Detect which cell encompasses the target text, then output its [X, Y] center coordinate. 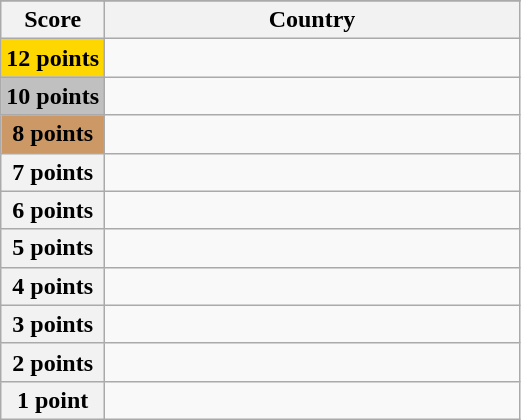
3 points [53, 324]
4 points [53, 286]
10 points [53, 96]
Country [312, 20]
6 points [53, 210]
7 points [53, 172]
12 points [53, 58]
2 points [53, 362]
1 point [53, 400]
5 points [53, 248]
Score [53, 20]
8 points [53, 134]
